Return (x, y) of the center of cell containing provided text 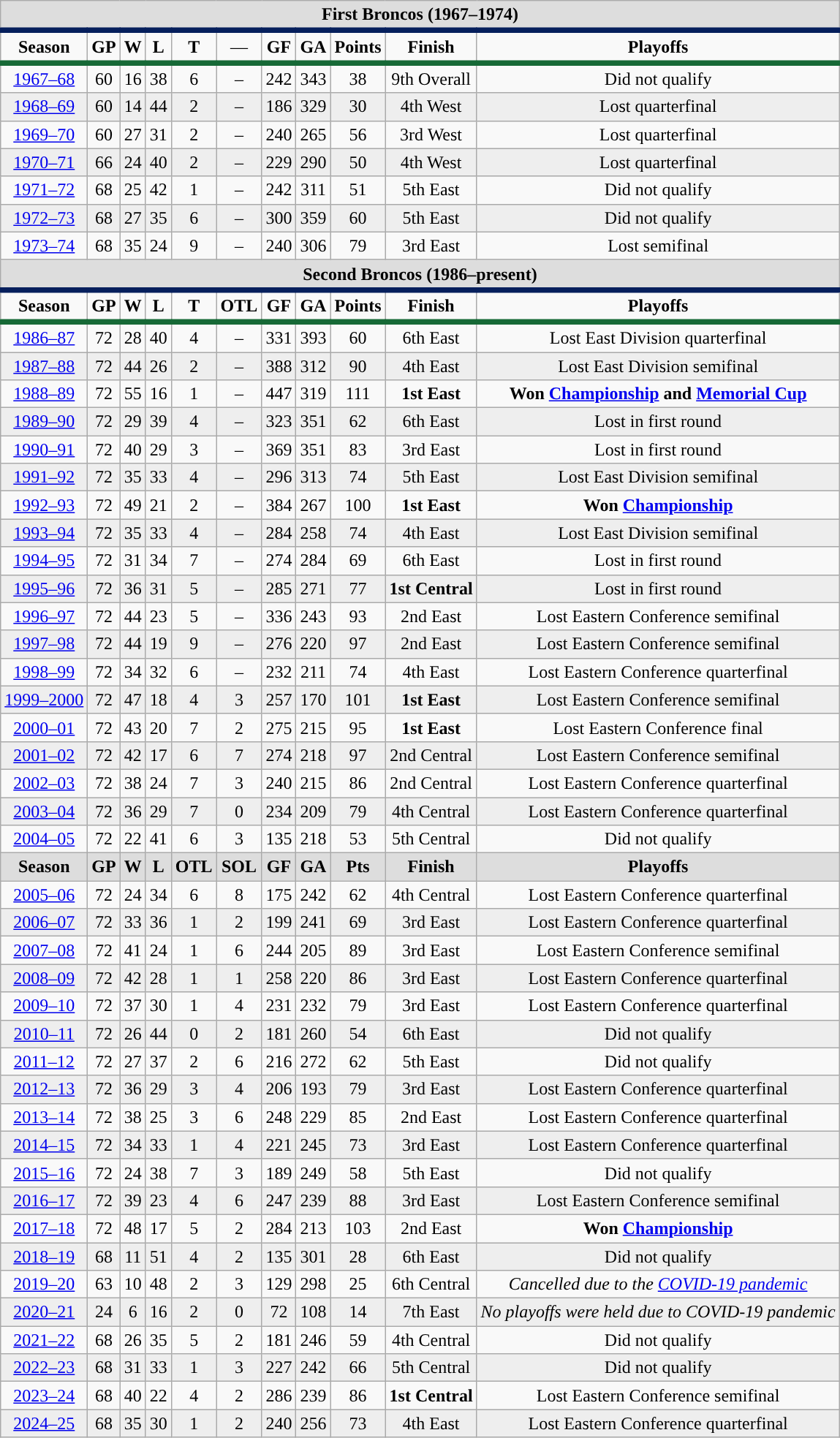
231 (279, 1006)
2021–22 (44, 1340)
2006–07 (44, 923)
306 (313, 246)
2019–20 (44, 1284)
93 (358, 616)
77 (358, 589)
189 (279, 1173)
18 (158, 700)
2024–25 (44, 1423)
272 (313, 1062)
21 (158, 505)
2003–04 (44, 811)
244 (279, 950)
285 (279, 589)
286 (279, 1396)
2022–23 (44, 1368)
205 (313, 950)
111 (358, 394)
2020–21 (44, 1312)
1969–70 (44, 135)
329 (313, 107)
369 (279, 450)
249 (313, 1173)
313 (313, 477)
211 (313, 672)
206 (279, 1089)
First Broncos (1967–1974) (420, 16)
247 (279, 1200)
2005–06 (44, 895)
1989–90 (44, 422)
Won Championship and Memorial Cup (658, 394)
243 (313, 616)
85 (358, 1117)
8 (239, 895)
359 (313, 218)
59 (358, 1340)
1998–99 (44, 672)
1986–87 (44, 336)
260 (313, 1034)
95 (358, 727)
186 (279, 107)
Lost East Division quarterfinal (658, 336)
1996–97 (44, 616)
241 (313, 923)
10 (133, 1284)
1988–89 (44, 394)
267 (313, 505)
175 (279, 895)
103 (358, 1228)
2012–13 (44, 1089)
245 (313, 1145)
199 (279, 923)
89 (358, 950)
Pts (358, 867)
56 (358, 135)
2000–01 (44, 727)
227 (279, 1368)
2018–19 (44, 1257)
11 (133, 1257)
Lost semifinal (658, 246)
216 (279, 1062)
343 (313, 77)
2011–12 (44, 1062)
9th Overall (431, 77)
88 (358, 1200)
47 (133, 700)
2001–02 (44, 755)
No playoffs were held due to COVID-19 pandemic (658, 1312)
447 (279, 394)
1990–91 (44, 450)
2010–11 (44, 1034)
129 (279, 1284)
Second Broncos (1986–present) (420, 275)
7th East (431, 1312)
Cancelled due to the COVID-19 pandemic (658, 1284)
32 (158, 672)
101 (358, 700)
1999–2000 (44, 700)
6th Central (431, 1284)
311 (313, 190)
50 (358, 162)
2015–16 (44, 1173)
108 (313, 1312)
1970–71 (44, 162)
SOL (239, 867)
298 (313, 1284)
2016–17 (44, 1200)
1971–72 (44, 190)
393 (313, 336)
90 (358, 366)
265 (313, 135)
Lost Eastern Conference final (658, 727)
2002–03 (44, 783)
1987–88 (44, 366)
248 (279, 1117)
1967–68 (44, 77)
300 (279, 218)
301 (313, 1257)
213 (313, 1228)
221 (279, 1145)
170 (313, 700)
55 (133, 394)
209 (313, 811)
331 (279, 336)
336 (279, 616)
275 (279, 727)
58 (358, 1173)
296 (279, 477)
100 (358, 505)
193 (313, 1089)
312 (313, 366)
290 (313, 162)
63 (104, 1284)
319 (313, 394)
1991–92 (44, 477)
1995–96 (44, 589)
234 (279, 811)
1973–74 (44, 246)
1993–94 (44, 533)
54 (358, 1034)
— (239, 47)
19 (158, 644)
1972–73 (44, 218)
53 (358, 839)
1997–98 (44, 644)
2014–15 (44, 1145)
2004–05 (44, 839)
276 (279, 644)
256 (313, 1423)
384 (279, 505)
1994–95 (44, 561)
20 (158, 727)
2023–24 (44, 1396)
2009–10 (44, 1006)
2017–18 (44, 1228)
323 (279, 422)
246 (313, 1340)
1968–69 (44, 107)
2008–09 (44, 978)
271 (313, 589)
43 (133, 727)
257 (279, 700)
49 (133, 505)
2007–08 (44, 950)
83 (358, 450)
2013–14 (44, 1117)
1992–93 (44, 505)
388 (279, 366)
3rd West (431, 135)
